Extract the [X, Y] coordinate from the center of the cell holding the provided text.  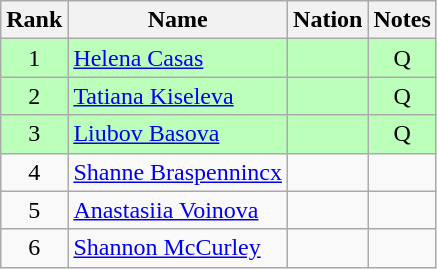
2 [34, 96]
1 [34, 58]
4 [34, 172]
5 [34, 210]
Shanne Braspennincx [178, 172]
Nation [328, 20]
Name [178, 20]
6 [34, 248]
Notes [402, 20]
Liubov Basova [178, 134]
Helena Casas [178, 58]
Tatiana Kiseleva [178, 96]
Anastasiia Voinova [178, 210]
3 [34, 134]
Rank [34, 20]
Shannon McCurley [178, 248]
